Locate the cell with the specified text and output its [x, y] center coordinate. 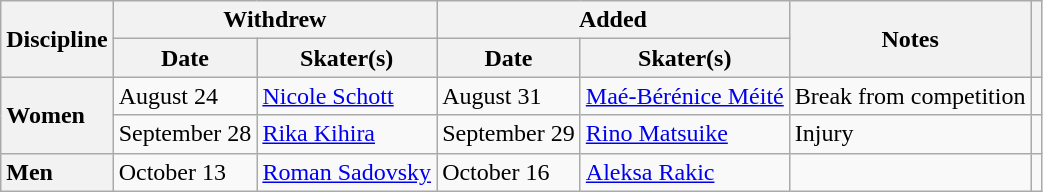
September 29 [509, 134]
Roman Sadovsky [347, 172]
Nicole Schott [347, 96]
Notes [910, 39]
October 13 [185, 172]
Rika Kihira [347, 134]
Rino Matsuike [684, 134]
September 28 [185, 134]
Break from competition [910, 96]
Withdrew [274, 20]
Added [614, 20]
August 31 [509, 96]
Injury [910, 134]
Men [57, 172]
Aleksa Rakic [684, 172]
Women [57, 115]
August 24 [185, 96]
Discipline [57, 39]
October 16 [509, 172]
Maé-Bérénice Méité [684, 96]
